Search for the cell housing the specified text and yield its (x, y) center coordinate. 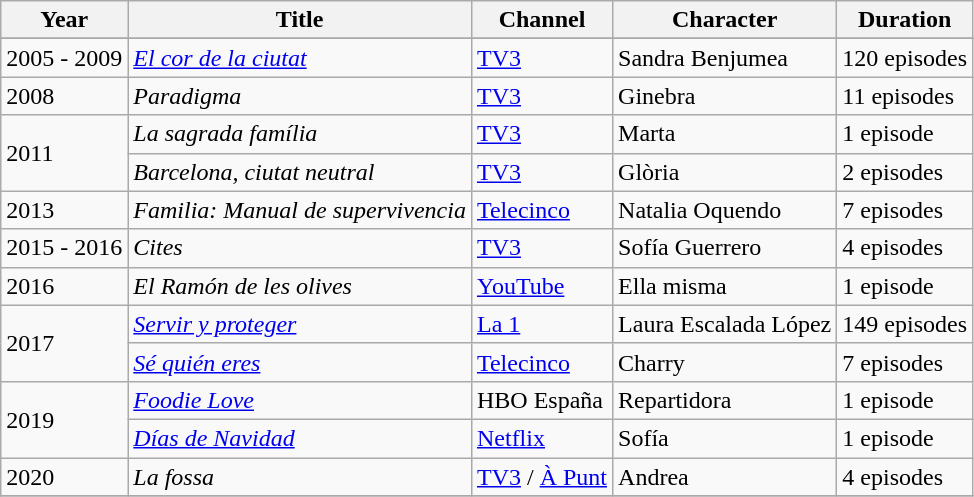
Character (725, 20)
Barcelona, ciutat neutral (300, 172)
YouTube (542, 286)
Glòria (725, 172)
Sé quién eres (300, 362)
2016 (64, 286)
Ella misma (725, 286)
Andrea (725, 477)
Días de Navidad (300, 438)
2019 (64, 419)
11 episodes (905, 96)
Sandra Benjumea (725, 58)
Foodie Love (300, 400)
Netflix (542, 438)
Sofía (725, 438)
2 episodes (905, 172)
La 1 (542, 324)
2017 (64, 343)
Marta (725, 134)
Year (64, 20)
HBO España (542, 400)
2011 (64, 153)
2008 (64, 96)
2005 - 2009 (64, 58)
Ginebra (725, 96)
Familia: Manual de supervivencia (300, 210)
Paradigma (300, 96)
149 episodes (905, 324)
La fossa (300, 477)
La sagrada família (300, 134)
120 episodes (905, 58)
Sofía Guerrero (725, 248)
Natalia Oquendo (725, 210)
El Ramón de les olives (300, 286)
Servir y proteger (300, 324)
2015 - 2016 (64, 248)
Title (300, 20)
Duration (905, 20)
Channel (542, 20)
2020 (64, 477)
Laura Escalada López (725, 324)
El cor de la ciutat (300, 58)
Cites (300, 248)
2013 (64, 210)
Charry (725, 362)
TV3 / À Punt (542, 477)
Repartidora (725, 400)
